Determine the [X, Y] coordinate at the center of the cell enclosing the given text.  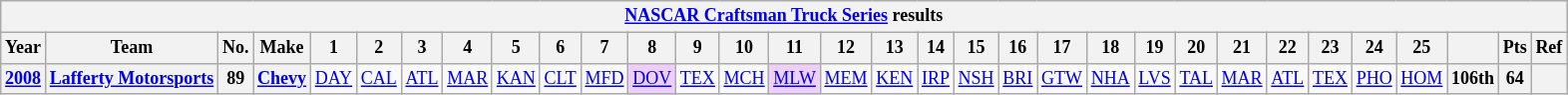
LVS [1155, 78]
NHA [1110, 78]
Ref [1549, 48]
21 [1242, 48]
TAL [1196, 78]
HOM [1422, 78]
PHO [1374, 78]
20 [1196, 48]
Lafferty Motorsports [132, 78]
MCH [744, 78]
Year [24, 48]
22 [1288, 48]
BRI [1017, 78]
Pts [1514, 48]
CLT [561, 78]
13 [895, 48]
KEN [895, 78]
MEM [846, 78]
11 [794, 48]
MFD [604, 78]
23 [1331, 48]
2008 [24, 78]
16 [1017, 48]
6 [561, 48]
64 [1514, 78]
14 [936, 48]
NSH [976, 78]
12 [846, 48]
25 [1422, 48]
DAY [333, 78]
IRP [936, 78]
2 [379, 48]
106th [1473, 78]
1 [333, 48]
4 [468, 48]
89 [235, 78]
10 [744, 48]
9 [698, 48]
8 [652, 48]
GTW [1062, 78]
CAL [379, 78]
Chevy [282, 78]
5 [516, 48]
NASCAR Craftsman Truck Series results [784, 16]
3 [422, 48]
18 [1110, 48]
15 [976, 48]
Team [132, 48]
Make [282, 48]
17 [1062, 48]
DOV [652, 78]
19 [1155, 48]
No. [235, 48]
7 [604, 48]
KAN [516, 78]
24 [1374, 48]
MLW [794, 78]
